Locate the cell with the specified text and output its [x, y] center coordinate. 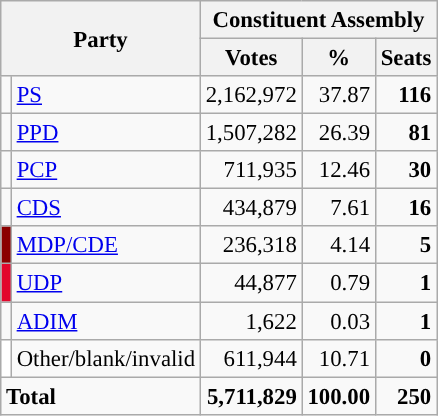
711,935 [251, 170]
CDS [106, 208]
26.39 [338, 133]
% [338, 58]
81 [406, 133]
434,879 [251, 208]
PS [106, 95]
0.03 [338, 321]
0 [406, 358]
4.14 [338, 245]
12.46 [338, 170]
16 [406, 208]
Total [101, 396]
1,507,282 [251, 133]
ADIM [106, 321]
100.00 [338, 396]
0.79 [338, 283]
116 [406, 95]
611,944 [251, 358]
236,318 [251, 245]
2,162,972 [251, 95]
Seats [406, 58]
Constituent Assembly [318, 20]
5,711,829 [251, 396]
44,877 [251, 283]
PPD [106, 133]
UDP [106, 283]
Other/blank/invalid [106, 358]
5 [406, 245]
10.71 [338, 358]
Votes [251, 58]
7.61 [338, 208]
37.87 [338, 95]
30 [406, 170]
MDP/CDE [106, 245]
Party [101, 38]
250 [406, 396]
1,622 [251, 321]
PCP [106, 170]
